From the cell containing the given text, extract its center point as [x, y] coordinate. 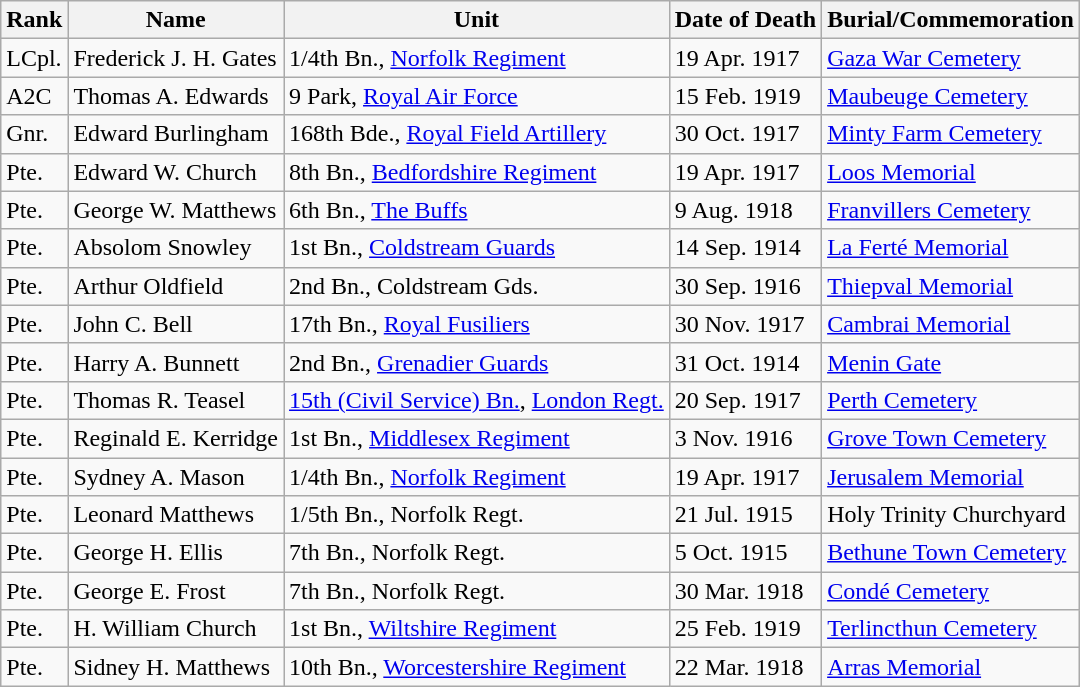
30 Sep. 1916 [745, 286]
Condé Cemetery [951, 591]
9 Park, Royal Air Force [477, 96]
1st Bn., Coldstream Guards [477, 248]
Frederick J. H. Gates [176, 58]
1/5th Bn., Norfolk Regt. [477, 515]
Edward W. Church [176, 172]
Name [176, 20]
Sydney A. Mason [176, 477]
2nd Bn., Grenadier Guards [477, 362]
Sidney H. Matthews [176, 667]
Burial/Commemoration [951, 20]
15th (Civil Service) Bn., London Regt. [477, 400]
168th Bde., Royal Field Artillery [477, 134]
George H. Ellis [176, 553]
25 Feb. 1919 [745, 629]
Grove Town Cemetery [951, 438]
John C. Bell [176, 324]
Arras Memorial [951, 667]
Thomas A. Edwards [176, 96]
George W. Matthews [176, 210]
5 Oct. 1915 [745, 553]
30 Mar. 1918 [745, 591]
14 Sep. 1914 [745, 248]
Terlincthun Cemetery [951, 629]
Reginald E. Kerridge [176, 438]
2nd Bn., Coldstream Gds. [477, 286]
Gaza War Cemetery [951, 58]
21 Jul. 1915 [745, 515]
6th Bn., The Buffs [477, 210]
A2C [34, 96]
Harry A. Bunnett [176, 362]
Bethune Town Cemetery [951, 553]
30 Nov. 1917 [745, 324]
Date of Death [745, 20]
H. William Church [176, 629]
Unit [477, 20]
Loos Memorial [951, 172]
Thomas R. Teasel [176, 400]
31 Oct. 1914 [745, 362]
La Ferté Memorial [951, 248]
Thiepval Memorial [951, 286]
Holy Trinity Churchyard [951, 515]
1st Bn., Wiltshire Regiment [477, 629]
1st Bn., Middlesex Regiment [477, 438]
Minty Farm Cemetery [951, 134]
Gnr. [34, 134]
Edward Burlingham [176, 134]
Maubeuge Cemetery [951, 96]
15 Feb. 1919 [745, 96]
20 Sep. 1917 [745, 400]
22 Mar. 1918 [745, 667]
Absolom Snowley [176, 248]
Perth Cemetery [951, 400]
LCpl. [34, 58]
Franvillers Cemetery [951, 210]
17th Bn., Royal Fusiliers [477, 324]
10th Bn., Worcestershire Regiment [477, 667]
3 Nov. 1916 [745, 438]
9 Aug. 1918 [745, 210]
Cambrai Memorial [951, 324]
8th Bn., Bedfordshire Regiment [477, 172]
Arthur Oldfield [176, 286]
Rank [34, 20]
Leonard Matthews [176, 515]
Jerusalem Memorial [951, 477]
George E. Frost [176, 591]
30 Oct. 1917 [745, 134]
Menin Gate [951, 362]
